Return (X, Y) of the center of cell containing provided text 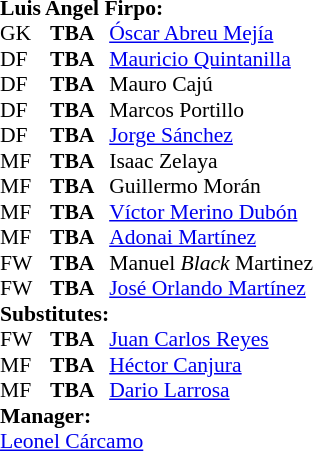
Substitutes: (54, 314)
Mauro Cajú (211, 85)
Manager: (156, 416)
Guillermo Morán (211, 187)
Héctor Canjura (211, 365)
Juan Carlos Reyes (211, 339)
Víctor Merino Dubón (211, 212)
Óscar Abreu Mejía (211, 33)
José Orlando Martínez (211, 289)
Marcos Portillo (211, 110)
Adonai Martínez (211, 237)
Manuel Black Martinez (211, 263)
Mauricio Quintanilla (211, 59)
Dario Larrosa (211, 391)
Jorge Sánchez (211, 135)
GK (25, 33)
Isaac Zelaya (211, 161)
